Extract the (x, y) coordinate from the center of the cell holding the provided text.  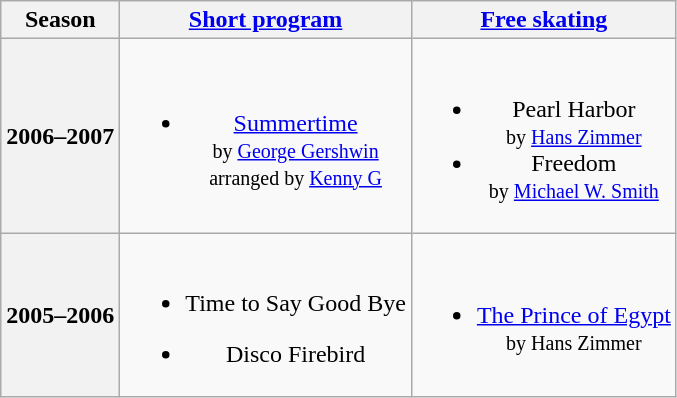
Pearl Harbor by Hans Zimmer Freedom by Michael W. Smith (544, 136)
2006–2007 (60, 136)
Summertime by George Gershwin arranged by Kenny G (266, 136)
2005–2006 (60, 315)
Free skating (544, 20)
Short program (266, 20)
The Prince of Egypt by Hans Zimmer (544, 315)
Season (60, 20)
Time to Say Good ByeDisco Firebird (266, 315)
